Provide the (X, Y) coordinate of the cell's center where the given text is located.  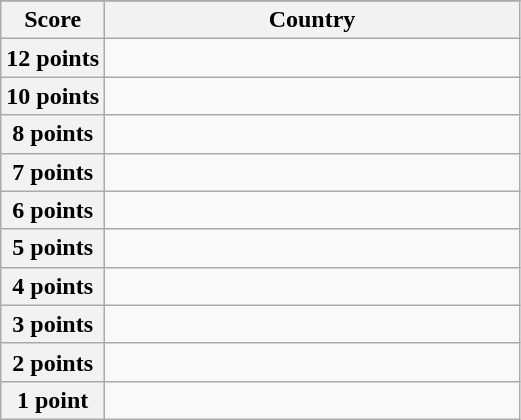
Country (312, 20)
Score (53, 20)
12 points (53, 58)
3 points (53, 324)
2 points (53, 362)
4 points (53, 286)
1 point (53, 400)
10 points (53, 96)
6 points (53, 210)
5 points (53, 248)
7 points (53, 172)
8 points (53, 134)
